Return the (X, Y) coordinate for the center point of the cell that contains the specified text.  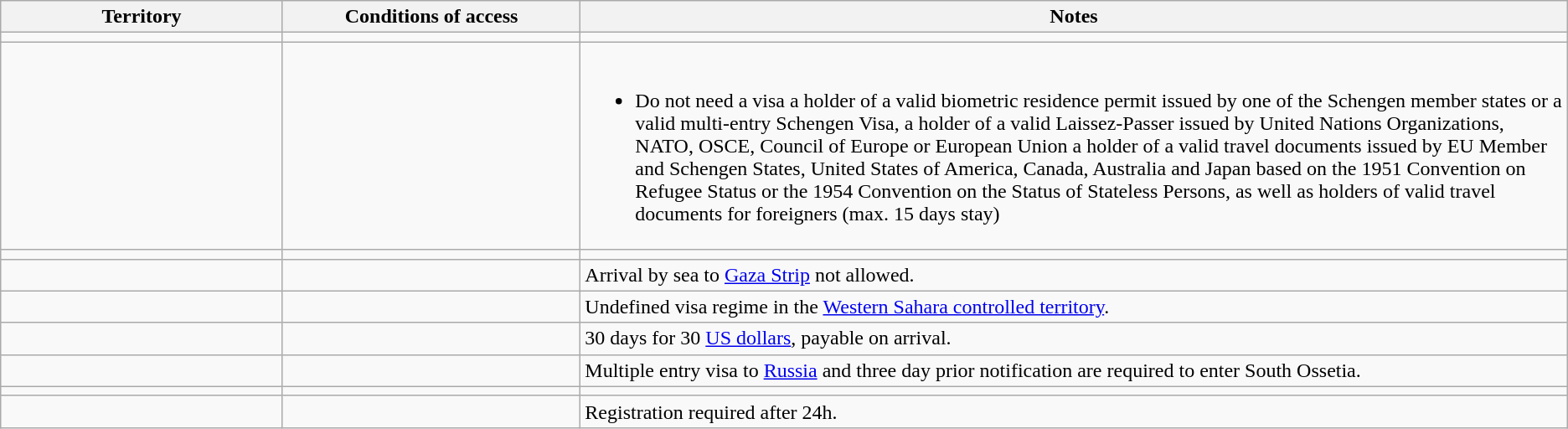
Arrival by sea to Gaza Strip not allowed. (1074, 275)
30 days for 30 US dollars, payable on arrival. (1074, 339)
Conditions of access (431, 17)
Undefined visa regime in the Western Sahara controlled territory. (1074, 307)
Multiple entry visa to Russia and three day prior notification are required to enter South Ossetia. (1074, 370)
Notes (1074, 17)
Territory (142, 17)
Registration required after 24h. (1074, 411)
